Pinpoint the cell where the given text exists, returning its [X, Y] midpoint coordinate. 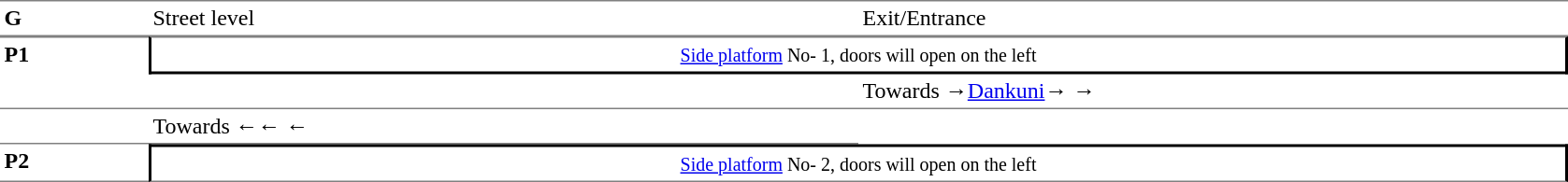
P1 [75, 73]
Side platform No- 2, doors will open on the left [858, 162]
Towards →Dankuni→ → [1214, 92]
Exit/Entrance [1214, 19]
P2 [75, 162]
Towards ←← ← [503, 127]
Street level [503, 19]
G [75, 19]
Side platform No- 1, doors will open on the left [858, 55]
